Locate the cell with the specified text and output its (x, y) center coordinate. 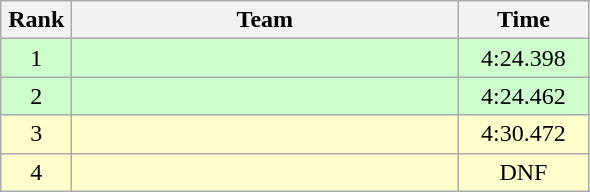
DNF (524, 172)
1 (36, 58)
Rank (36, 20)
3 (36, 134)
Time (524, 20)
4:30.472 (524, 134)
4 (36, 172)
Team (265, 20)
4:24.398 (524, 58)
4:24.462 (524, 96)
2 (36, 96)
